Return (X, Y) of the center of cell containing provided text 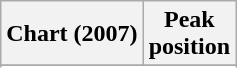
Peakposition (189, 34)
Chart (2007) (72, 34)
